Scan for the cell matching the given text and deliver its [X, Y] coordinate at center. 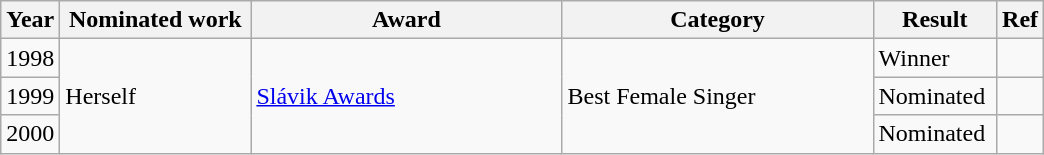
Year [30, 20]
Best Female Singer [718, 96]
1998 [30, 58]
Category [718, 20]
Herself [156, 96]
Nominated work [156, 20]
Slávik Awards [406, 96]
2000 [30, 134]
Ref [1020, 20]
Award [406, 20]
Winner [935, 58]
Result [935, 20]
1999 [30, 96]
